Identify which cell holds the provided text, then report its [X, Y] central coordinate. 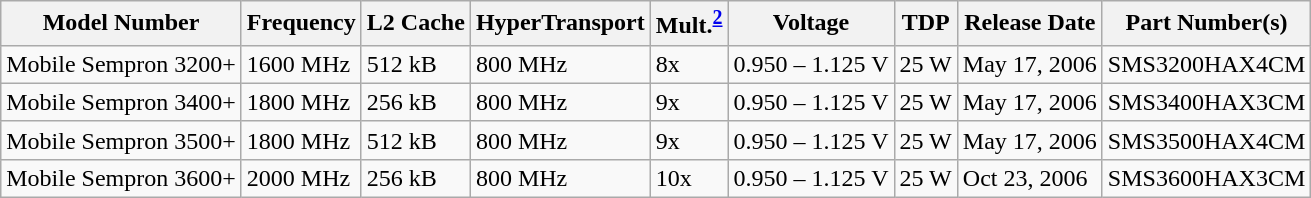
L2 Cache [416, 24]
Frequency [301, 24]
SMS3400HAX3CM [1206, 102]
Voltage [811, 24]
Mobile Sempron 3400+ [122, 102]
Oct 23, 2006 [1030, 178]
TDP [926, 24]
Model Number [122, 24]
SMS3200HAX4CM [1206, 64]
SMS3600HAX3CM [1206, 178]
2000 MHz [301, 178]
Mult.2 [689, 24]
Mobile Sempron 3200+ [122, 64]
Mobile Sempron 3600+ [122, 178]
10x [689, 178]
SMS3500HAX4CM [1206, 140]
HyperTransport [560, 24]
Part Number(s) [1206, 24]
8x [689, 64]
1600 MHz [301, 64]
Release Date [1030, 24]
Mobile Sempron 3500+ [122, 140]
